Scan for the cell matching the given text and deliver its [X, Y] coordinate at center. 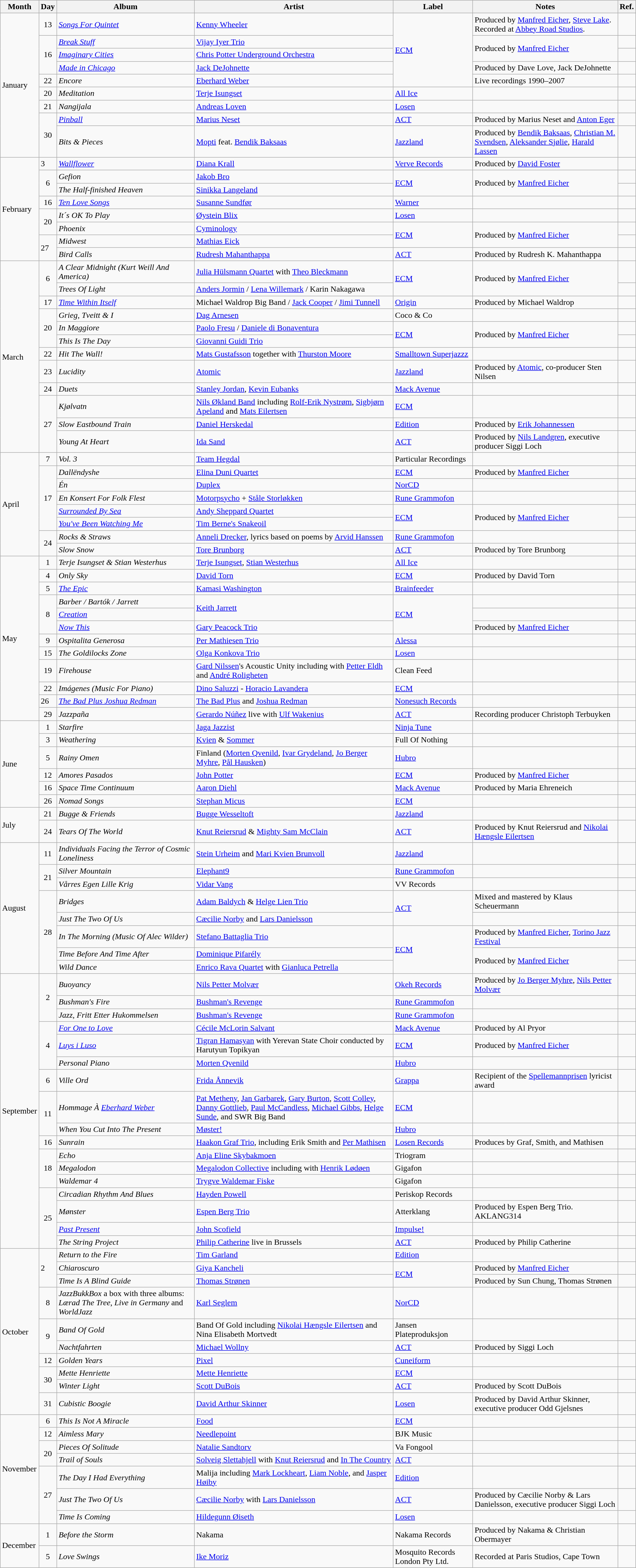
Rudresh Mahanthappa [294, 254]
Chiaroscuro [126, 1268]
Elina Duni Quartet [294, 472]
Va Fongool [433, 1447]
Space Time Continuum [126, 788]
Grappa [433, 1080]
Brainfeeder [433, 588]
Produced by Tore Brunborg [545, 550]
Mats Gustafsson together with Thurston Moore [294, 354]
Coco & Co [433, 315]
Slow Eastbound Train [126, 424]
Mosquito Records London Pty Ltd. [433, 1557]
Time Is Coming [126, 1517]
Imaginary Cities [126, 55]
28 [48, 932]
Anneli Drecker, lyrics based on poems by Arvid Hanssen [294, 537]
Gefion [126, 176]
Per Mathiesen Trio [294, 640]
Jaga Jazzist [294, 727]
Stephan Micus [294, 801]
Frida Ånnevik [294, 1080]
Needlepoint [294, 1434]
Made in Chicago [126, 68]
Produced by Manfred Eicher, Torino Jazz Festival [545, 937]
Amores Pasados [126, 775]
Kamasi Washington [294, 588]
For One to Love [126, 1028]
Andreas Loven [294, 106]
The Goldilocks Zone [126, 653]
Produced by Dave Love, Jack DeJohnette [545, 68]
Produced by Jo Berger Myhre, Nils Petter Molvær [545, 984]
Jazz, Fritt Etter Hukommelsen [126, 1015]
Produced by Erik Johannessen [545, 424]
Ike Moriz [294, 1557]
February [20, 209]
Dag Arnesen [294, 315]
Tore Brunborg [294, 550]
Band Of Gold including Nikolai Hængsle Eilertsen and Nina Elisabeth Mortvedt [294, 1330]
Periskop Records [433, 1194]
Hommage À Eberhard Weber [126, 1107]
Produced by Siggi Loch [545, 1347]
Anders Jormin / Lena Willemark / Karin Nakagawa [294, 289]
January [20, 85]
Cuneiform [433, 1360]
Megalodon Collective including with Henrik Lødøen [294, 1168]
BJK Music [433, 1434]
Jack DeJohnette [294, 68]
Duplex [294, 485]
Trygve Waldemar Fiske [294, 1181]
Produced by David Foster [545, 163]
Alessa [433, 640]
It´s OK To Play [126, 216]
Songs For Quintet [126, 24]
Past Present [126, 1229]
Produced by David Arthur Skinner, executive producer Odd Gjelsnes [545, 1403]
Finland (Morten Qvenild, Ivar Grydeland, Jo Berger Myhre, Pål Hausken) [294, 757]
Produced by Maria Ehreneich [545, 788]
Ospitalita Generosa [126, 640]
Andy Sheppard Quartet [294, 511]
Before the Storm [126, 1534]
Bits & Pieces [126, 141]
Hit The Wall! [126, 354]
Wild Dance [126, 967]
June [20, 764]
Recipient of the Spellemannprisen lyricist award [545, 1080]
Marius Neset [294, 119]
Hildegunn Øiseth [294, 1517]
Espen Berg Trio [294, 1211]
March [20, 357]
Bushman's Fire [126, 1002]
Natalie Sandtorv [294, 1447]
Produced by Al Pryor [545, 1028]
Philip Catherine live in Brussels [294, 1242]
Duets [126, 389]
Meditation [126, 93]
Live recordings 1990–2007 [545, 81]
Recorded at Paris Studios, Cape Town [545, 1557]
Nonesuch Records [433, 701]
Thomas Strønen [294, 1281]
Scott DuBois [294, 1386]
Møster! [294, 1129]
Vidar Vang [294, 884]
Keith Jarrett [294, 608]
John Potter [294, 775]
Jakob Bro [294, 176]
Pixel [294, 1360]
Solveig Slettahjell with Knut Reiersrud and In The Country [294, 1460]
Nakama [294, 1534]
VV Records [433, 884]
Adam Baldych & Helge Lien Trio [294, 901]
Jazzpaña [126, 714]
Nachtfahrten [126, 1347]
Echo [126, 1155]
Kjølvatn [126, 407]
Young At Heart [126, 442]
The String Project [126, 1242]
Chris Potter Underground Orchestra [294, 55]
Olga Konkova Trio [294, 653]
David Arthur Skinner [294, 1403]
Produced by Marius Neset and Anton Eger [545, 119]
Grieg, Tveitt & I [126, 315]
Circadian Rhythm And Blues [126, 1194]
Time Within Itself [126, 302]
Lucidity [126, 371]
Paolo Fresu / Daniele di Bonaventura [294, 328]
Jansen Plateproduksjon [433, 1330]
Produced by Atomic, co-producer Sten Nilsen [545, 371]
Kenny Wheeler [294, 24]
Firehouse [126, 671]
Mixed and mastered by Klaus Scheuermann [545, 901]
Eberhard Weber [294, 81]
Nakama Records [433, 1534]
Wallflower [126, 163]
Dino Saluzzi - Horacio Lavandera [294, 688]
Én [126, 485]
Ville Ord [126, 1080]
Trail of Souls [126, 1460]
May [20, 638]
Mathias Eick [294, 241]
Produced by Michael Waldrop [545, 302]
Tim Berne's Snakeoil [294, 524]
Month [20, 7]
Haakon Graf Trio, including Erik Smith and Per Mathisen [294, 1142]
Now This [126, 627]
The Half-finished Heaven [126, 189]
Produced by Philip Catherine [545, 1242]
Produced by Scott DuBois [545, 1386]
Ref. [626, 7]
August [20, 908]
Origin [433, 302]
Produced by Cæcilie Norby & Lars Danielsson, executive producer Siggi Loch [545, 1500]
Trees Of Light [126, 289]
Tim Garland [294, 1255]
19 [48, 671]
Nils Økland Band including Rolf-Erik Nystrøm, Sigbjørn Apeland and Mats Eilertsen [294, 407]
Produced by Knut Reiersrud and Nikolai Hængsle Eilertsen [545, 831]
December [20, 1546]
25 [48, 1218]
In The Morning (Music Of Alec Wilder) [126, 937]
Diana Krall [294, 163]
Terje Isungset [294, 93]
Malija including Mark Lockheart, Liam Noble, and Jasper Høiby [294, 1477]
Weathering [126, 740]
Cyminology [294, 228]
Giya Kancheli [294, 1268]
Bridges [126, 901]
Waldemar 4 [126, 1181]
Produced by David Torn [545, 575]
Pieces Of Solitude [126, 1447]
Rainy Omen [126, 757]
Bugge Wesseltoft [294, 814]
JazzBukkBox a box with three albums: Lærad The Tree, Live in Germany and WorldJazz [126, 1303]
Motorpsycho + Ståle Storløkken [294, 498]
En Konsert For Folk Flest [126, 498]
Megalodon [126, 1168]
Tigran Hamasyan with Yerevan State Choir conducted by Harutyun Topikyan [294, 1046]
Produced by Nakama & Christian Obermayer [545, 1534]
Starfire [126, 727]
Rocks & Straws [126, 537]
Cæcilie Norby with Lars Danielsson [294, 1500]
13 [48, 24]
Break Stuff [126, 42]
Luys i Luso [126, 1046]
Atterklang [433, 1211]
Only Sky [126, 575]
Buoyancy [126, 984]
Aimless Mary [126, 1434]
Nangijala [126, 106]
Artist [294, 7]
Pinball [126, 119]
31 [48, 1403]
Michael Wollny [294, 1347]
September [20, 1111]
The Day I Had Everything [126, 1477]
Time Before And Time After [126, 954]
Kvien & Sommer [294, 740]
Slow Snow [126, 550]
Sinikka Langeland [294, 189]
Julia Hülsmann Quartet with Theo Bleckmann [294, 272]
Morten Qvenild [294, 1063]
15 [48, 653]
Mopti feat. Bendik Baksaas [294, 141]
Terje Isungset, Stian Westerhus [294, 563]
Band Of Gold [126, 1330]
Phoenix [126, 228]
Particular Recordings [433, 459]
18 [48, 1168]
April [20, 504]
Bird Calls [126, 254]
The Epic [126, 588]
The Bad Plus Joshua Redman [126, 701]
Ninja Tune [433, 727]
Cubistic Boogie [126, 1403]
Mønster [126, 1211]
Enrico Rava Quartet with Gianluca Petrella [294, 967]
Silver Mountain [126, 871]
Food [294, 1421]
The Bad Plus and Joshua Redman [294, 701]
Team Hegdal [294, 459]
Aaron Diehl [294, 788]
Creation [126, 614]
Giovanni Guidi Trio [294, 341]
Barber / Bartók / Jarrett [126, 601]
Knut Reiersrud & Mighty Sam McClain [294, 831]
Encore [126, 81]
Return to the Fire [126, 1255]
Vårres Egen Lille Krig [126, 884]
You've Been Watching Me [126, 524]
When You Cut Into The Present [126, 1129]
Gary Peacock Trio [294, 627]
Stefano Battaglia Trio [294, 937]
Losen Records [433, 1142]
Øystein Blix [294, 216]
Michael Waldrop Big Band / Jack Cooper / Jimi Tunnell [294, 302]
Ten Love Songs [126, 203]
Produced by Manfred Eicher, Steve Lake. Recorded at Abbey Road Studios. [545, 24]
Bugge & Friends [126, 814]
Stanley Jordan, Kevin Eubanks [294, 389]
Ida Sand [294, 442]
Individuals Facing the Terror of Cosmic Loneliness [126, 853]
July [20, 825]
Stein Urheim and Mari Kvien Brunvoll [294, 853]
This Is The Day [126, 341]
Personal Piano [126, 1063]
Album [126, 7]
Winter Light [126, 1386]
Produced by Nils Landgren, executive producer Siggi Loch [545, 442]
Verve Records [433, 163]
Label [433, 7]
Pat Metheny, Jan Garbarek, Gary Burton, Scott Colley, Danny Gottlieb, Paul McCandless, Michael Gibbs, Helge Sunde, and SWR Big Band [294, 1107]
David Torn [294, 575]
November [20, 1469]
Love Swings [126, 1557]
Produces by Graf, Smith, and Mathisen [545, 1142]
In Maggiore [126, 328]
Produced by Bendik Baksaas, Christian M. Svendsen, Aleksander Sjølie, Harald Lassen [545, 141]
Surrounded By Sea [126, 511]
John Scofield [294, 1229]
Triogram [433, 1155]
Hayden Powell [294, 1194]
7 [48, 459]
23 [48, 371]
Produced by Rudresh K. Mahanthappa [545, 254]
Smalltown Superjazzz [433, 354]
Clean Feed [433, 671]
Produced by Espen Berg Trio. AKLANG314 [545, 1211]
Susanne Sundfør [294, 203]
Terje Isungset & Stian Westerhus [126, 563]
Vol. 3 [126, 459]
Notes [545, 7]
Nils Petter Molvær [294, 984]
Gerardo Núñez live with Ulf Wakenius [294, 714]
Day [48, 7]
Atomic [294, 371]
Produced by Sun Chung, Thomas Strønen [545, 1281]
Vijay Iyer Trio [294, 42]
This Is Not A Miracle [126, 1421]
Cécile McLorin Salvant [294, 1028]
Tears Of The World [126, 831]
Dominique Pifarély [294, 954]
Imágenes (Music For Piano) [126, 688]
Recording producer Christoph Terbuyken [545, 714]
29 [48, 714]
Dallëndyshe [126, 472]
Cæcilie Norby and Lars Danielsson [294, 919]
Sunrain [126, 1142]
Warner [433, 203]
Time Is A Blind Guide [126, 1281]
October [20, 1332]
A Clear Midnight (Kurt Weill And America) [126, 272]
Elephant9 [294, 871]
Gard Nilssen's Acoustic Unity including with Petter Eldh and André Roligheten [294, 671]
Golden Years [126, 1360]
Full Of Nothing [433, 740]
Nomad Songs [126, 801]
Okeh Records [433, 984]
Anja Eline Skybakmoen [294, 1155]
Impulse! [433, 1229]
Midwest [126, 241]
Daniel Herskedal [294, 424]
Karl Seglem [294, 1303]
